Detect which cell encompasses the target text, then output its (X, Y) center coordinate. 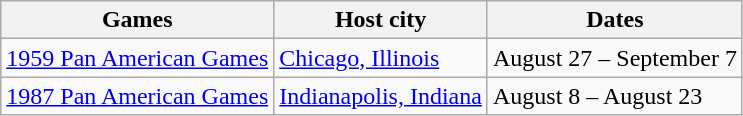
Indianapolis, Indiana (381, 96)
August 27 – September 7 (614, 58)
August 8 – August 23 (614, 96)
Games (138, 20)
1987 Pan American Games (138, 96)
Host city (381, 20)
1959 Pan American Games (138, 58)
Chicago, Illinois (381, 58)
Dates (614, 20)
